Identify which cell holds the provided text, then report its (X, Y) central coordinate. 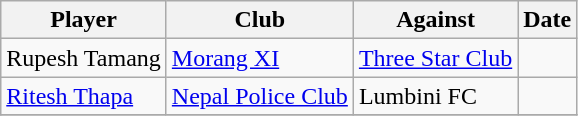
Date (548, 20)
Ritesh Thapa (84, 96)
Against (435, 20)
Lumbini FC (435, 96)
Morang XI (260, 58)
Rupesh Tamang (84, 58)
Club (260, 20)
Player (84, 20)
Nepal Police Club (260, 96)
Three Star Club (435, 58)
